Scan for the cell matching the given text and deliver its [x, y] coordinate at center. 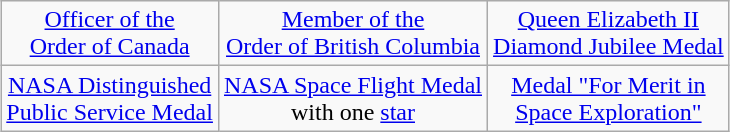
NASA DistinguishedPublic Service Medal [110, 98]
Member of theOrder of British Columbia [352, 34]
Medal "For Merit inSpace Exploration" [609, 98]
NASA Space Flight Medalwith one star [352, 98]
Queen Elizabeth IIDiamond Jubilee Medal [609, 34]
Officer of theOrder of Canada [110, 34]
